From the cell containing the given text, extract its center point as [X, Y] coordinate. 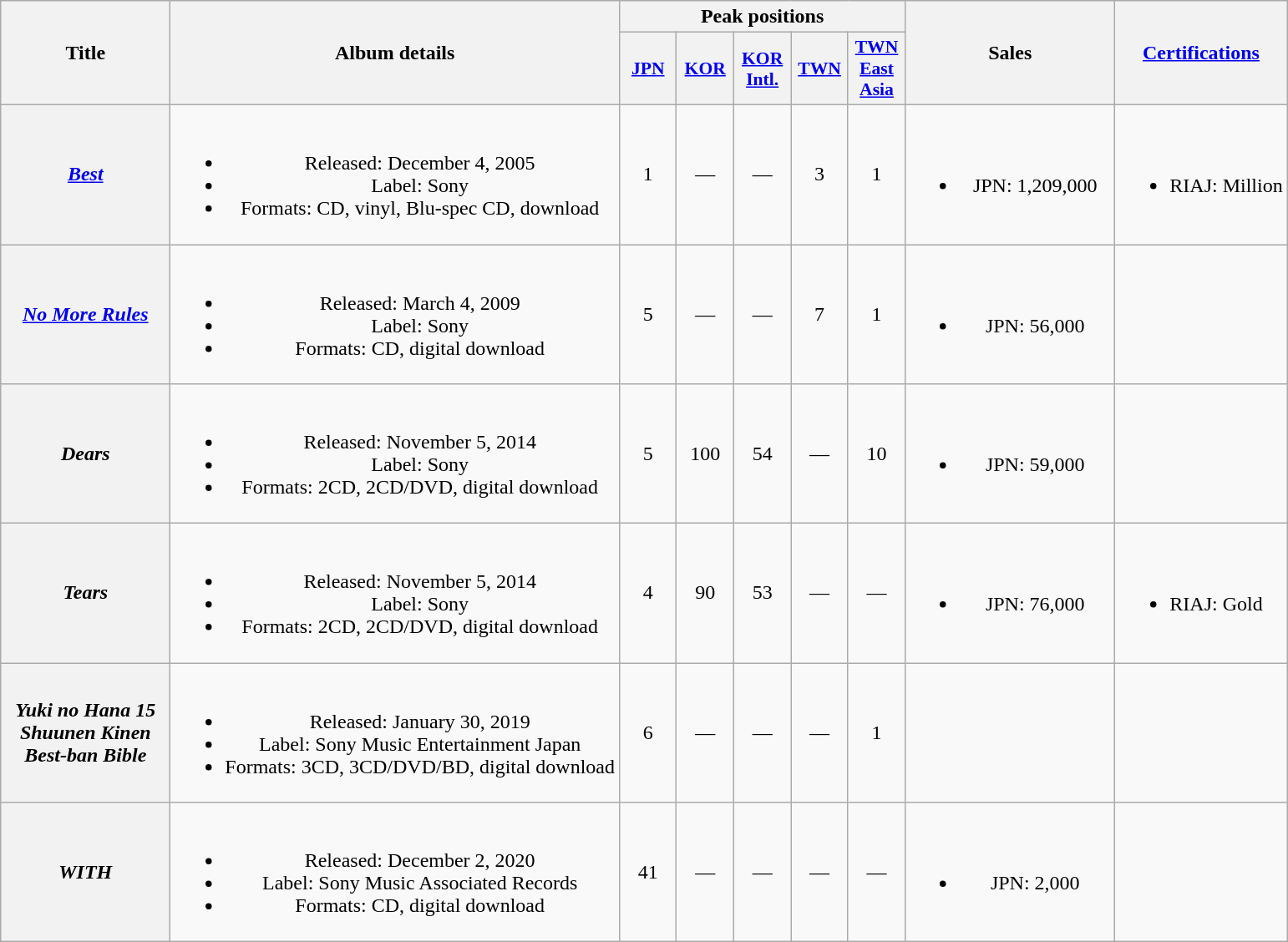
6 [648, 733]
JPN: 76,000 [1011, 593]
JPN: 56,000 [1011, 314]
Yuki no Hana 15 Shuunen Kinen Best-ban Bible [85, 733]
Sales [1011, 53]
JPN: 1,209,000 [1011, 174]
TWN East Asia [876, 68]
TWN [819, 68]
Released: December 2, 2020Label: Sony Music Associated RecordsFormats: CD, digital download [395, 872]
Released: March 4, 2009Label: SonyFormats: CD, digital download [395, 314]
Best [85, 174]
Certifications [1201, 53]
Tears [85, 593]
100 [705, 454]
JPN: 59,000 [1011, 454]
RIAJ: Gold [1201, 593]
Released: January 30, 2019Label: Sony Music Entertainment JapanFormats: 3CD, 3CD/DVD/BD, digital download [395, 733]
JPN: 2,000 [1011, 872]
Peak positions [763, 17]
4 [648, 593]
53 [762, 593]
No More Rules [85, 314]
KOR Intl. [762, 68]
KOR [705, 68]
54 [762, 454]
41 [648, 872]
7 [819, 314]
10 [876, 454]
Album details [395, 53]
JPN [648, 68]
RIAJ: Million [1201, 174]
Title [85, 53]
WITH [85, 872]
90 [705, 593]
Dears [85, 454]
Released: December 4, 2005Label: SonyFormats: CD, vinyl, Blu-spec CD, download [395, 174]
3 [819, 174]
